From the cell containing the given text, extract its center point as (X, Y) coordinate. 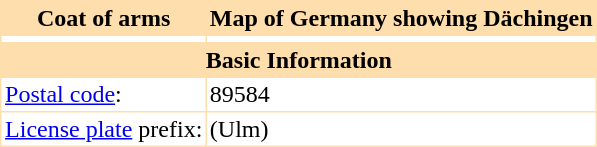
Map of Germany showing Dächingen (402, 18)
(Ulm) (402, 128)
License plate prefix: (104, 128)
Postal code: (104, 94)
89584 (402, 94)
Basic Information (298, 60)
Coat of arms (104, 18)
